Pinpoint the cell where the given text exists, returning its (x, y) midpoint coordinate. 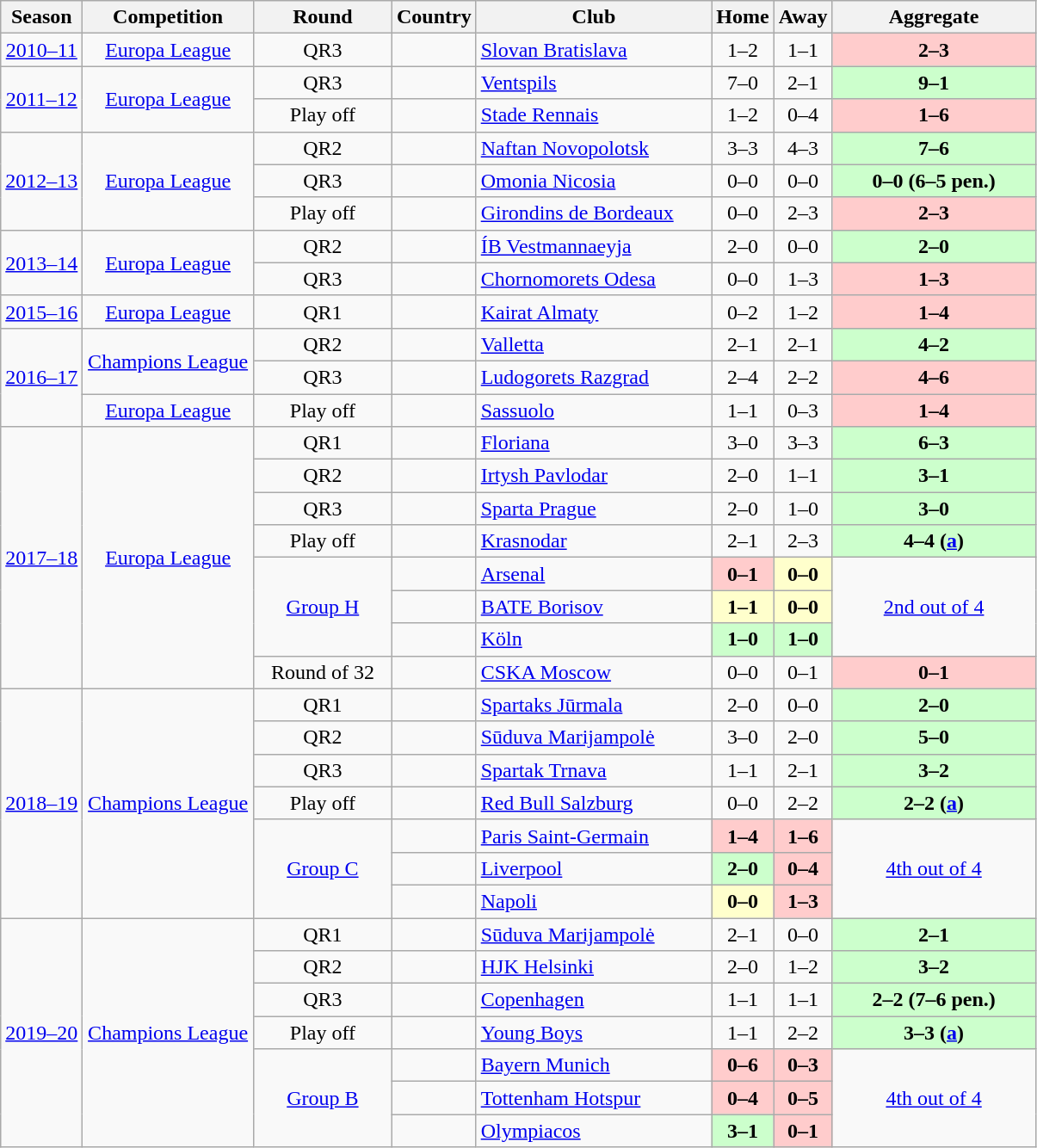
Competition (169, 17)
Girondins de Bordeaux (594, 213)
Arsenal (594, 574)
Spartaks Jūrmala (594, 705)
2018–19 (41, 803)
Omonia Nicosia (594, 181)
Stade Rennais (594, 115)
Chornomorets Odesa (594, 279)
Valletta (594, 344)
2–2 (7–6 pen.) (934, 1000)
Aggregate (934, 17)
Tottenham Hotspur (594, 1098)
5–0 (934, 738)
2017–18 (41, 558)
0–6 (743, 1065)
4–2 (934, 344)
Olympiacos (594, 1131)
Slovan Bratislava (594, 50)
4–6 (934, 377)
4–3 (803, 148)
Bayern Munich (594, 1065)
2016–17 (41, 377)
4–4 (a) (934, 541)
7–0 (743, 83)
6–3 (934, 443)
Krasnodar (594, 541)
HJK Helsinki (594, 967)
3–3 (a) (934, 1033)
Kairat Almaty (594, 312)
Ludogorets Razgrad (594, 377)
Spartak Trnava (594, 770)
2012–13 (41, 181)
Away (803, 17)
ÍB Vestmannaeyja (594, 246)
2–4 (743, 377)
BATE Borisov (594, 607)
0–2 (743, 312)
Naftan Novopolotsk (594, 148)
Home (743, 17)
Floriana (594, 443)
CSKA Moscow (594, 672)
9–1 (934, 83)
Red Bull Salzburg (594, 803)
Köln (594, 639)
Club (594, 17)
2–2 (a) (934, 803)
Ventspils (594, 83)
7–6 (934, 148)
Paris Saint-Germain (594, 836)
Napoli (594, 901)
Group H (322, 607)
Sparta Prague (594, 509)
Round of 32 (322, 672)
2019–20 (41, 1032)
Group B (322, 1098)
2nd out of 4 (934, 607)
0–0 (6–5 pen.) (934, 181)
2015–16 (41, 312)
2013–14 (41, 262)
Copenhagen (594, 1000)
Season (41, 17)
Young Boys (594, 1033)
Liverpool (594, 868)
2010–11 (41, 50)
Irtysh Pavlodar (594, 476)
Sassuolo (594, 410)
Country (434, 17)
2011–12 (41, 99)
Round (322, 17)
0–5 (803, 1098)
Group C (322, 868)
